Return the [X, Y] coordinate for the center point of the cell that contains the specified text.  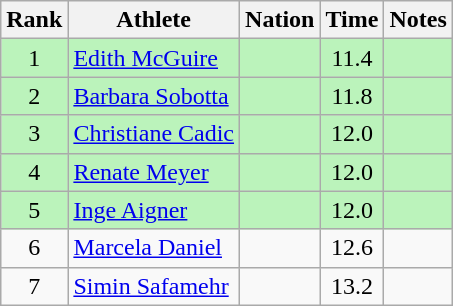
11.8 [352, 96]
Simin Safamehr [154, 286]
Nation [280, 20]
7 [34, 286]
Barbara Sobotta [154, 96]
6 [34, 248]
1 [34, 58]
Inge Aigner [154, 210]
Time [352, 20]
4 [34, 172]
11.4 [352, 58]
12.6 [352, 248]
Renate Meyer [154, 172]
Edith McGuire [154, 58]
Athlete [154, 20]
Marcela Daniel [154, 248]
13.2 [352, 286]
Christiane Cadic [154, 134]
5 [34, 210]
3 [34, 134]
2 [34, 96]
Rank [34, 20]
Notes [418, 20]
